Locate the cell with the specified text and output its (x, y) center coordinate. 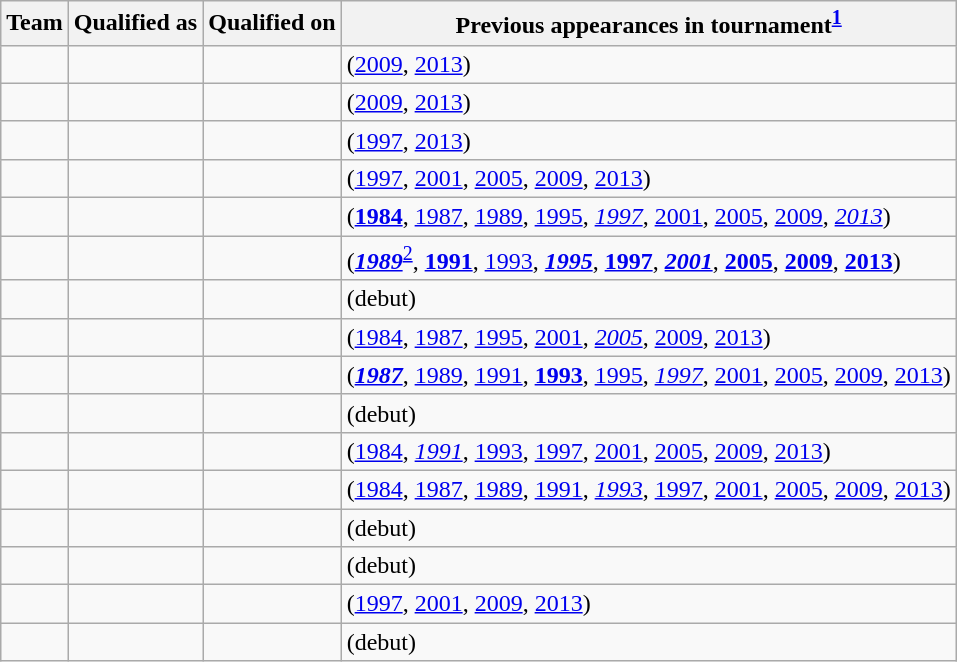
(1984, 1987, 1989, 1991, 1993, 1997, 2001, 2005, 2009, 2013) (648, 489)
(19892, 1991, 1993, 1995, 1997, 2001, 2005, 2009, 2013) (648, 258)
Qualified as (135, 24)
Qualified on (272, 24)
(1984, 1987, 1989, 1995, 1997, 2001, 2005, 2009, 2013) (648, 217)
Team (35, 24)
(1997, 2001, 2005, 2009, 2013) (648, 178)
(1997, 2001, 2009, 2013) (648, 604)
(1984, 1987, 1995, 2001, 2005, 2009, 2013) (648, 337)
(1987, 1989, 1991, 1993, 1995, 1997, 2001, 2005, 2009, 2013) (648, 375)
Previous appearances in tournament1 (648, 24)
(1997, 2013) (648, 140)
(1984, 1991, 1993, 1997, 2001, 2005, 2009, 2013) (648, 451)
